Identify which cell holds the provided text, then report its (X, Y) central coordinate. 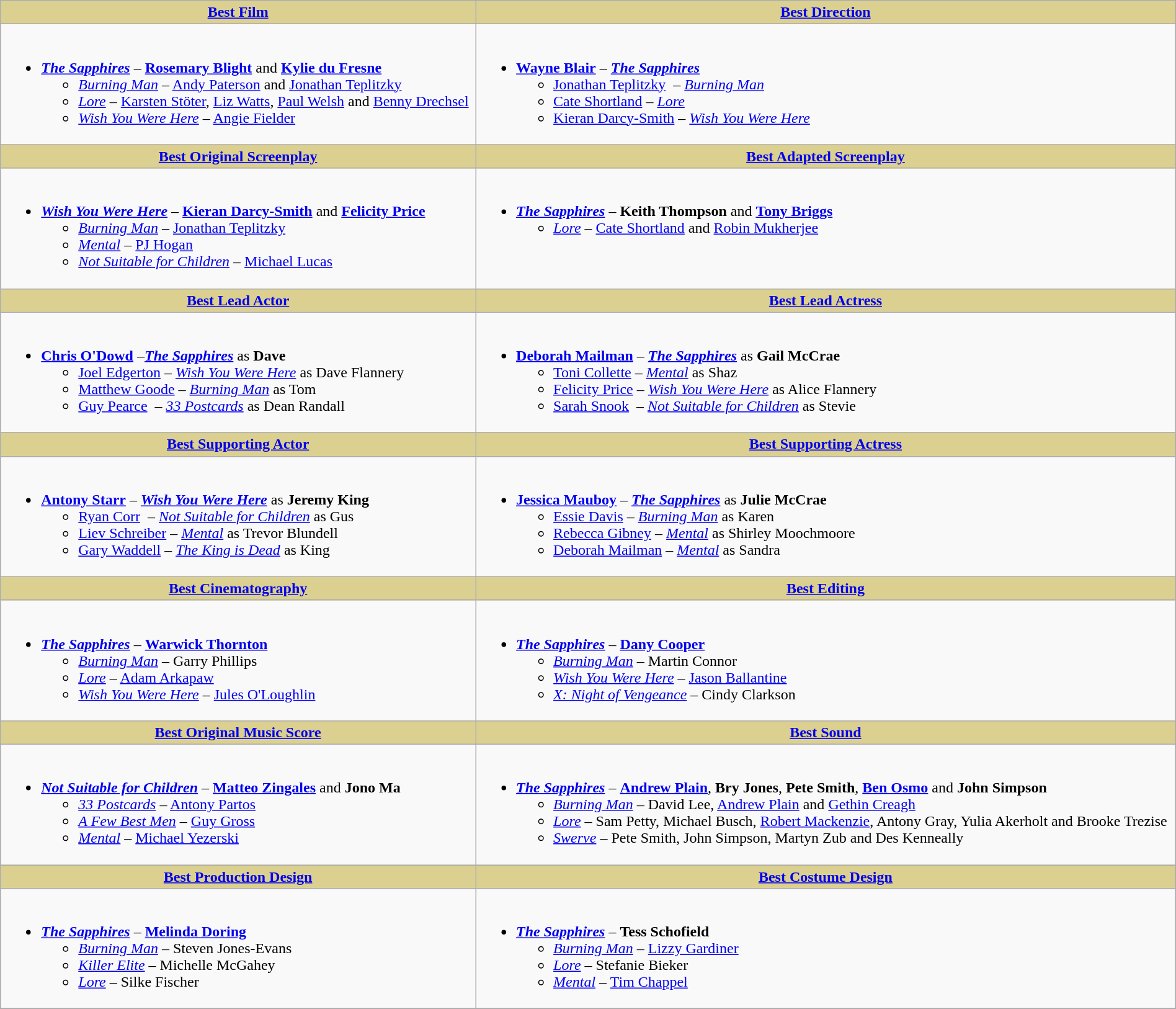
Best Supporting Actress (826, 444)
Best Costume Design (826, 877)
Best Direction (826, 12)
Best Lead Actor (238, 300)
The Sapphires – Melinda DoringBurning Man – Steven Jones-EvansKiller Elite – Michelle McGaheyLore – Silke Fischer (238, 949)
Best Sound (826, 732)
Wayne Blair – The SapphiresJonathan Teplitzky – Burning ManCate Shortland – LoreKieran Darcy-Smith – Wish You Were Here (826, 84)
The Sapphires – Keith Thompson and Tony BriggsLore – Cate Shortland and Robin Mukherjee (826, 228)
Not Suitable for Children – Matteo Zingales and Jono Ma33 Postcards – Antony PartosA Few Best Men – Guy GrossMental – Michael Yezerski (238, 804)
The Sapphires – Tess SchofieldBurning Man – Lizzy GardinerLore – Stefanie BiekerMental – Tim Chappel (826, 949)
Best Original Music Score (238, 732)
Wish You Were Here – Kieran Darcy-Smith and Felicity PriceBurning Man – Jonathan TeplitzkyMental – PJ HoganNot Suitable for Children – Michael Lucas (238, 228)
Best Film (238, 12)
The Sapphires – Dany CooperBurning Man – Martin ConnorWish You Were Here – Jason BallantineX: Night of Vengeance – Cindy Clarkson (826, 660)
Best Editing (826, 588)
Best Adapted Screenplay (826, 156)
Best Lead Actress (826, 300)
Best Original Screenplay (238, 156)
The Sapphires – Warwick ThorntonBurning Man – Garry PhillipsLore – Adam ArkapawWish You Were Here – Jules O'Loughlin (238, 660)
Best Cinematography (238, 588)
Best Production Design (238, 877)
Best Supporting Actor (238, 444)
